Determine the (x, y) coordinate at the center of the cell enclosing the given text.  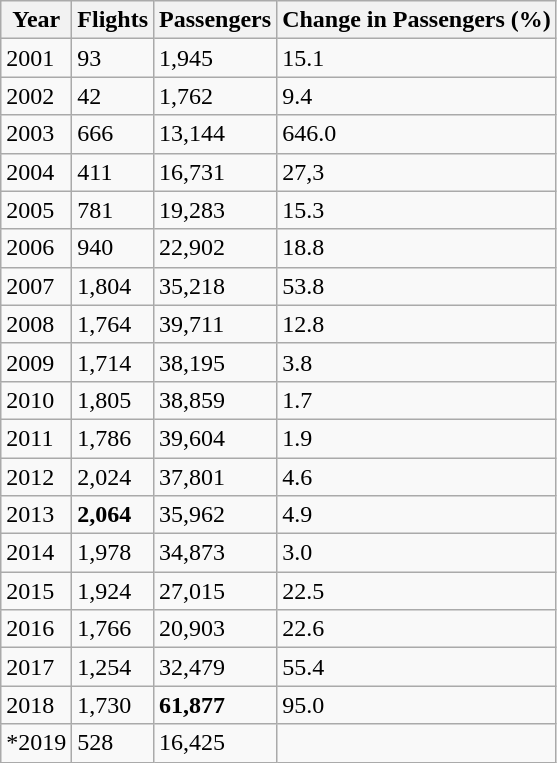
53.8 (417, 286)
1,762 (216, 96)
Change in Passengers (%) (417, 20)
2002 (36, 96)
15.3 (417, 210)
22.6 (417, 629)
1.9 (417, 438)
Passengers (216, 20)
*2019 (36, 743)
781 (113, 210)
3.8 (417, 362)
39,604 (216, 438)
940 (113, 248)
42 (113, 96)
3.0 (417, 553)
18.8 (417, 248)
2014 (36, 553)
16,425 (216, 743)
2013 (36, 515)
37,801 (216, 477)
1,730 (113, 705)
27,015 (216, 591)
35,962 (216, 515)
1,924 (113, 591)
Flights (113, 20)
2018 (36, 705)
32,479 (216, 667)
2007 (36, 286)
16,731 (216, 172)
1,786 (113, 438)
2010 (36, 400)
2005 (36, 210)
2003 (36, 134)
2015 (36, 591)
1,764 (113, 324)
1,804 (113, 286)
528 (113, 743)
4.9 (417, 515)
93 (113, 58)
1,254 (113, 667)
1.7 (417, 400)
38,195 (216, 362)
27,3 (417, 172)
666 (113, 134)
2001 (36, 58)
9.4 (417, 96)
2,064 (113, 515)
2009 (36, 362)
22.5 (417, 591)
2,024 (113, 477)
411 (113, 172)
4.6 (417, 477)
2011 (36, 438)
1,766 (113, 629)
61,877 (216, 705)
2016 (36, 629)
55.4 (417, 667)
Year (36, 20)
95.0 (417, 705)
22,902 (216, 248)
35,218 (216, 286)
34,873 (216, 553)
2012 (36, 477)
646.0 (417, 134)
2006 (36, 248)
12.8 (417, 324)
38,859 (216, 400)
1,714 (113, 362)
2017 (36, 667)
20,903 (216, 629)
19,283 (216, 210)
1,945 (216, 58)
13,144 (216, 134)
1,978 (113, 553)
2004 (36, 172)
1,805 (113, 400)
39,711 (216, 324)
2008 (36, 324)
15.1 (417, 58)
